Identify which cell holds the provided text, then report its [x, y] central coordinate. 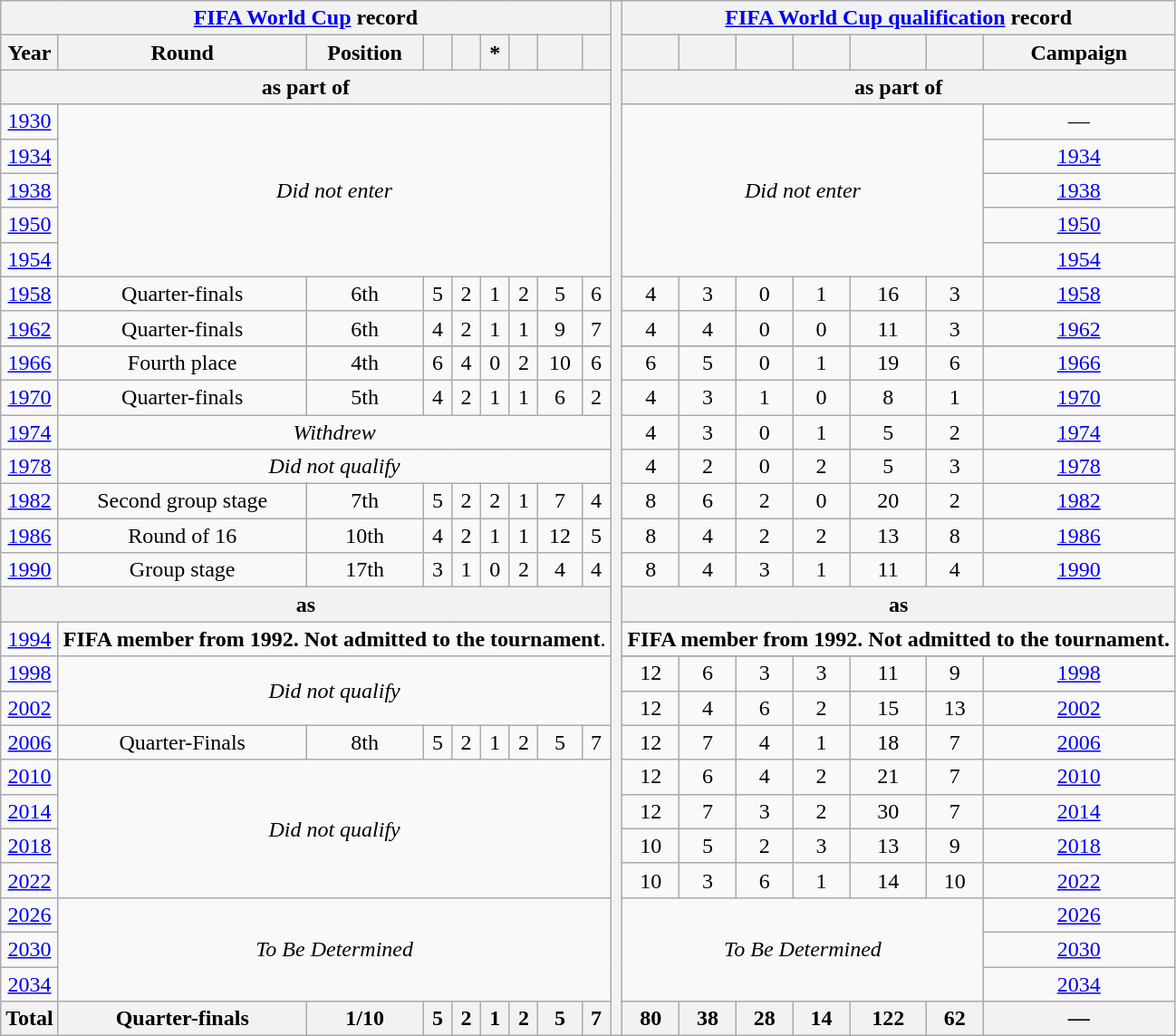
1/10 [364, 1019]
Round of 16 [182, 536]
Quarter-Finals [182, 742]
80 [651, 1019]
7th [364, 501]
FIFA World Cup qualification record [899, 18]
Year [30, 53]
1994 [30, 639]
Fourth place [182, 363]
30 [888, 811]
Position [364, 53]
5th [364, 397]
21 [888, 777]
FIFA World Cup record [306, 18]
10th [364, 536]
Campaign [1078, 53]
28 [765, 1019]
Group stage [182, 570]
1930 [30, 121]
20 [888, 501]
15 [888, 708]
* [495, 53]
4th [364, 363]
38 [708, 1019]
Second group stage [182, 501]
16 [888, 294]
Round [182, 53]
62 [955, 1019]
8th [364, 742]
Total [30, 1019]
19 [888, 363]
18 [888, 742]
Withdrew [334, 432]
122 [888, 1019]
17th [364, 570]
